Return (X, Y) of the center of cell containing provided text 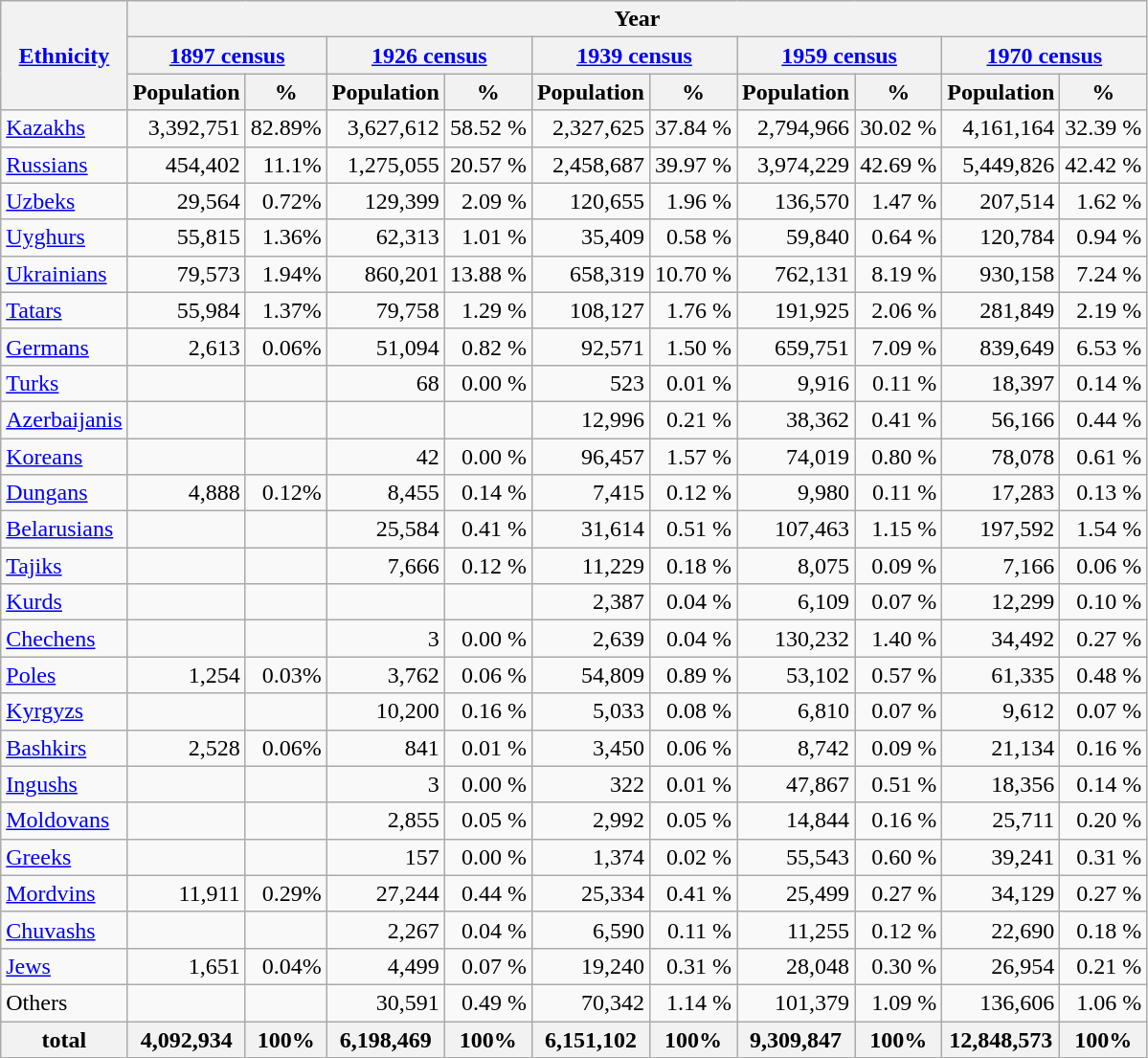
Mordvins (64, 893)
0.57 % (898, 675)
51,094 (385, 347)
19,240 (590, 966)
38,362 (797, 419)
0.64 % (898, 237)
2,794,966 (797, 128)
2,458,687 (590, 165)
29,564 (186, 201)
13.88 % (488, 274)
6,151,102 (590, 1039)
7.09 % (898, 347)
61,335 (1002, 675)
120,784 (1002, 237)
762,131 (797, 274)
6,590 (590, 930)
12,299 (1002, 602)
2.19 % (1103, 310)
37.84 % (693, 128)
Ingushs (64, 784)
11,229 (590, 566)
2,613 (186, 347)
454,402 (186, 165)
11,255 (797, 930)
2,528 (186, 748)
136,570 (797, 201)
12,848,573 (1002, 1039)
658,319 (590, 274)
8.19 % (898, 274)
Belarusians (64, 529)
1.40 % (898, 639)
55,815 (186, 237)
0.13 % (1103, 493)
108,127 (590, 310)
860,201 (385, 274)
Tatars (64, 310)
Turks (64, 383)
Kazakhs (64, 128)
28,048 (797, 966)
129,399 (385, 201)
6,109 (797, 602)
10.70 % (693, 274)
42.69 % (898, 165)
10,200 (385, 711)
1939 census (634, 56)
0.30 % (898, 966)
34,492 (1002, 639)
25,334 (590, 893)
25,711 (1002, 821)
27,244 (385, 893)
841 (385, 748)
Year (638, 19)
Kyrgyzs (64, 711)
5,449,826 (1002, 165)
20.57 % (488, 165)
659,751 (797, 347)
0.10 % (1103, 602)
1897 census (227, 56)
6.53 % (1103, 347)
3,974,229 (797, 165)
101,379 (797, 1002)
197,592 (1002, 529)
9,309,847 (797, 1039)
4,888 (186, 493)
0.72% (285, 201)
78,078 (1002, 457)
Jews (64, 966)
42 (385, 457)
0.80 % (898, 457)
1,254 (186, 675)
1.96 % (693, 201)
130,232 (797, 639)
8,455 (385, 493)
11.1% (285, 165)
Germans (64, 347)
2.09 % (488, 201)
92,571 (590, 347)
1959 census (840, 56)
191,925 (797, 310)
1.54 % (1103, 529)
136,606 (1002, 1002)
8,075 (797, 566)
8,742 (797, 748)
1.94% (285, 274)
17,283 (1002, 493)
0.29% (285, 893)
2,327,625 (590, 128)
55,984 (186, 310)
55,543 (797, 857)
Uyghurs (64, 237)
7,666 (385, 566)
Chuvashs (64, 930)
4,092,934 (186, 1039)
14,844 (797, 821)
47,867 (797, 784)
1,651 (186, 966)
3,450 (590, 748)
1.15 % (898, 529)
42.42 % (1103, 165)
4,499 (385, 966)
74,019 (797, 457)
930,158 (1002, 274)
Russians (64, 165)
9,916 (797, 383)
9,980 (797, 493)
0.49 % (488, 1002)
1.50 % (693, 347)
2,267 (385, 930)
Moldovans (64, 821)
26,954 (1002, 966)
Greeks (64, 857)
70,342 (590, 1002)
5,033 (590, 711)
Dungans (64, 493)
523 (590, 383)
4,161,164 (1002, 128)
281,849 (1002, 310)
2,387 (590, 602)
0.61 % (1103, 457)
1,275,055 (385, 165)
2,992 (590, 821)
3,392,751 (186, 128)
322 (590, 784)
68 (385, 383)
1.57 % (693, 457)
9,612 (1002, 711)
6,198,469 (385, 1039)
7.24 % (1103, 274)
1.37% (285, 310)
207,514 (1002, 201)
22,690 (1002, 930)
54,809 (590, 675)
1.06 % (1103, 1002)
96,457 (590, 457)
1.47 % (898, 201)
Uzbeks (64, 201)
Ukrainians (64, 274)
157 (385, 857)
79,758 (385, 310)
18,397 (1002, 383)
2,855 (385, 821)
59,840 (797, 237)
7,415 (590, 493)
82.89% (285, 128)
35,409 (590, 237)
Koreans (64, 457)
Chechens (64, 639)
839,649 (1002, 347)
0.48 % (1103, 675)
30.02 % (898, 128)
0.03% (285, 675)
0.08 % (693, 711)
32.39 % (1103, 128)
1.36% (285, 237)
39.97 % (693, 165)
1,374 (590, 857)
Azerbaijanis (64, 419)
34,129 (1002, 893)
0.20 % (1103, 821)
62,313 (385, 237)
1970 census (1045, 56)
0.58 % (693, 237)
7,166 (1002, 566)
0.04% (285, 966)
Kurds (64, 602)
Bashkirs (64, 748)
56,166 (1002, 419)
18,356 (1002, 784)
25,499 (797, 893)
Tajiks (64, 566)
Others (64, 1002)
1.29 % (488, 310)
31,614 (590, 529)
1.76 % (693, 310)
0.82 % (488, 347)
0.60 % (898, 857)
0.12% (285, 493)
39,241 (1002, 857)
0.94 % (1103, 237)
58.52 % (488, 128)
total (64, 1039)
3,762 (385, 675)
120,655 (590, 201)
2,639 (590, 639)
79,573 (186, 274)
12,996 (590, 419)
Poles (64, 675)
11,911 (186, 893)
0.02 % (693, 857)
21,134 (1002, 748)
Ethnicity (64, 56)
1.14 % (693, 1002)
1.09 % (898, 1002)
30,591 (385, 1002)
1.01 % (488, 237)
2.06 % (898, 310)
25,584 (385, 529)
3,627,612 (385, 128)
107,463 (797, 529)
0.89 % (693, 675)
53,102 (797, 675)
1926 census (429, 56)
1.62 % (1103, 201)
6,810 (797, 711)
